From the cell containing the given text, extract its center point as [X, Y] coordinate. 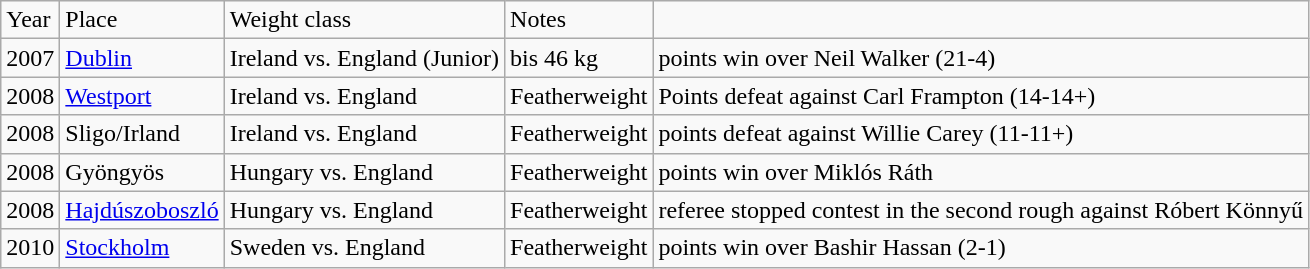
Sligo/Irland [142, 134]
points defeat against Willie Carey (11-11+) [981, 134]
Year [30, 20]
Weight class [364, 20]
points win over Bashir Hassan (2-1) [981, 248]
Westport [142, 96]
Place [142, 20]
Hajdúszoboszló [142, 210]
referee stopped contest in the second rough against Róbert Könnyű [981, 210]
Dublin [142, 58]
Points defeat against Carl Frampton (14-14+) [981, 96]
Notes [579, 20]
Stockholm [142, 248]
bis 46 kg [579, 58]
points win over Miklós Ráth [981, 172]
points win over Neil Walker (21-4) [981, 58]
2007 [30, 58]
Gyöngyös [142, 172]
Sweden vs. England [364, 248]
Ireland vs. England (Junior) [364, 58]
2010 [30, 248]
